Determine the (x, y) coordinate at the center of the cell enclosing the given text.  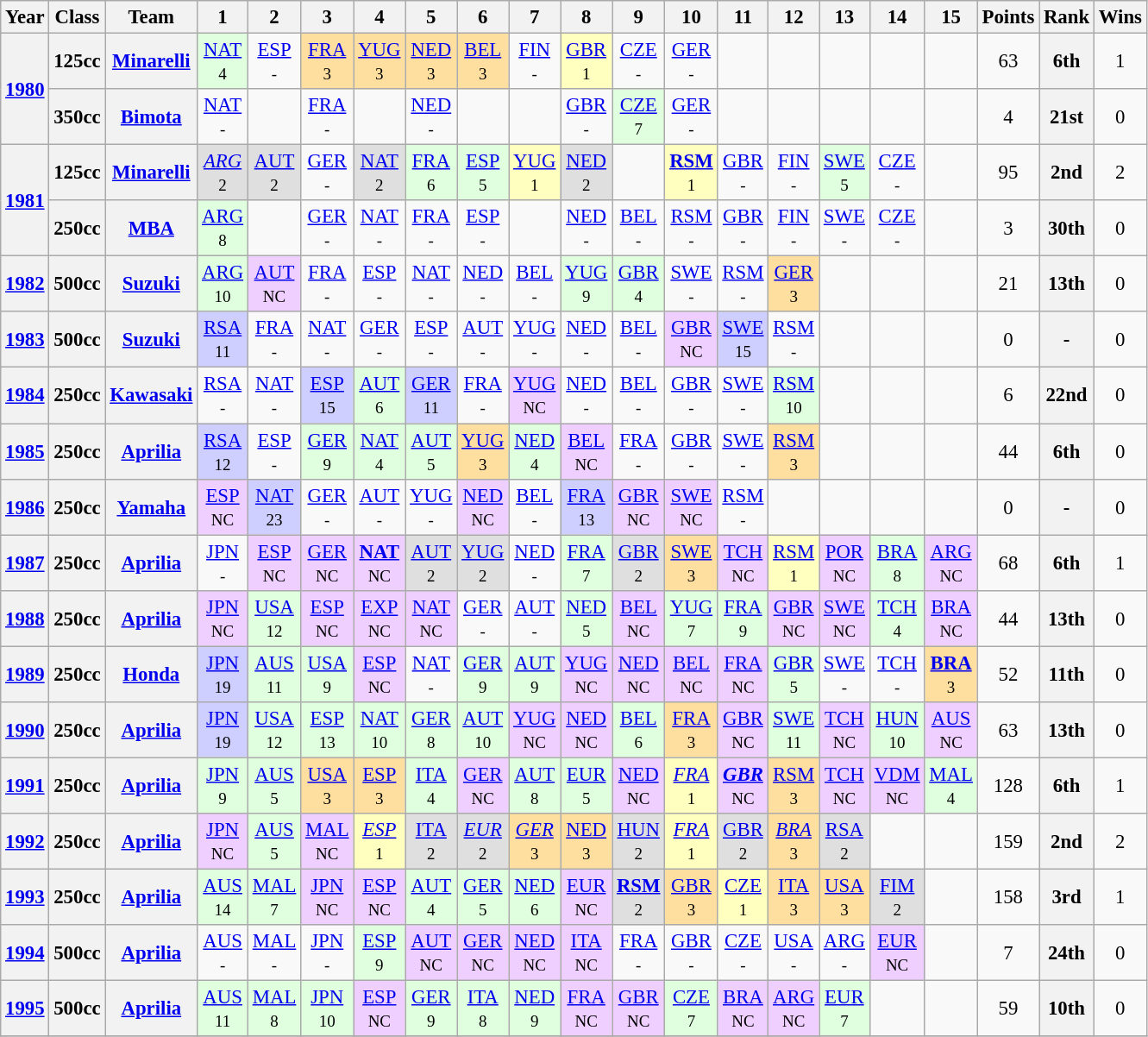
FIM2 (897, 897)
9 (638, 17)
EUR2 (483, 842)
GBR5 (794, 675)
EXPNC (380, 618)
52 (1007, 675)
1990 (25, 730)
SWE3 (692, 562)
FRA13 (587, 507)
8 (587, 17)
AUT9 (535, 675)
ITA3 (794, 897)
68 (1007, 562)
BRA8 (897, 562)
Class (78, 17)
NED9 (535, 1009)
1994 (25, 952)
NED4 (535, 452)
ESP9 (380, 952)
350cc (78, 117)
Team (152, 17)
RSA- (223, 395)
PORNC (845, 562)
ARG2 (223, 173)
1982 (25, 285)
ARG10 (223, 285)
SWE5 (845, 173)
1986 (25, 507)
158 (1007, 897)
YUG2 (483, 562)
EUR5 (587, 785)
ITANC (587, 952)
NAT23 (274, 507)
AUT8 (535, 785)
ARG- (845, 952)
NED5 (587, 618)
AUT5 (431, 452)
1988 (25, 618)
ARG8 (223, 228)
MAL4 (950, 785)
GER8 (431, 730)
AUT4 (431, 897)
RSA2 (845, 842)
1992 (25, 842)
ESP3 (380, 785)
1983 (25, 340)
JPN9 (223, 785)
MALNC (328, 842)
BEL3 (483, 62)
JPN10 (328, 1009)
30th (1067, 228)
ESP15 (328, 395)
TCH- (897, 675)
1981 (25, 200)
12 (794, 17)
Points (1007, 17)
RSM2 (638, 897)
Honda (152, 675)
1984 (25, 395)
ITA4 (431, 785)
NED2 (587, 173)
1989 (25, 675)
MAL- (274, 952)
AUT6 (380, 395)
24th (1067, 952)
VDMNC (897, 785)
BEL6 (638, 730)
GBR1 (587, 62)
YUG9 (587, 285)
5 (431, 17)
ESP1 (380, 842)
1985 (25, 452)
11 (743, 17)
Wins (1120, 17)
GBR3 (692, 897)
Kawasaki (152, 395)
RSA12 (223, 452)
Yamaha (152, 507)
FRA9 (743, 618)
YUG7 (692, 618)
13 (845, 17)
ITA8 (483, 1009)
15 (950, 17)
1991 (25, 785)
Bimota (152, 117)
ESP13 (328, 730)
NAT2 (380, 173)
14 (897, 17)
159 (1007, 842)
MAL8 (274, 1009)
USA- (794, 952)
128 (1007, 785)
GER11 (431, 395)
GBR4 (638, 285)
MAL7 (274, 897)
HUN2 (638, 842)
YUG1 (535, 173)
MBA (152, 228)
Year (25, 17)
SWE11 (794, 730)
NAT10 (380, 730)
10 (692, 17)
HUN10 (897, 730)
GER5 (483, 897)
11th (1067, 675)
FRA7 (587, 562)
3rd (1067, 897)
59 (1007, 1009)
FRA6 (431, 173)
EUR7 (845, 1009)
ESP5 (483, 173)
NED6 (535, 897)
1987 (25, 562)
AUT10 (483, 730)
RSM10 (794, 395)
1995 (25, 1009)
10th (1067, 1009)
AUSNC (950, 730)
RSA11 (223, 340)
21st (1067, 117)
22nd (1067, 395)
TCH4 (897, 618)
AUS- (223, 952)
1993 (25, 897)
CZE1 (743, 897)
Rank (1067, 17)
95 (1007, 173)
1980 (25, 90)
21 (1007, 285)
SWE15 (743, 340)
ITA2 (431, 842)
USA9 (328, 675)
AUS14 (223, 897)
